Output the [X, Y] coordinate of the center of the cell containing the given text.  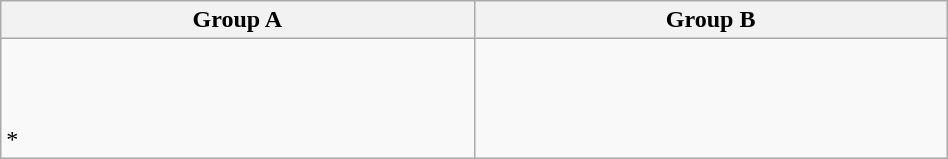
Group B [710, 20]
Group A [238, 20]
* [238, 98]
